Determine the (X, Y) coordinate at the center of the cell enclosing the given text.  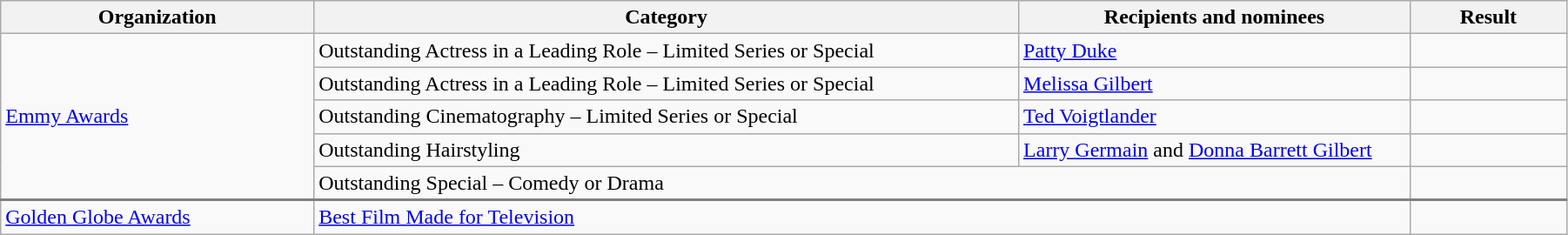
Category (667, 17)
Best Film Made for Television (862, 218)
Organization (157, 17)
Melissa Gilbert (1215, 84)
Result (1488, 17)
Ted Voigtlander (1215, 117)
Emmy Awards (157, 117)
Outstanding Cinematography – Limited Series or Special (667, 117)
Patty Duke (1215, 50)
Outstanding Special – Comedy or Drama (862, 183)
Golden Globe Awards (157, 218)
Larry Germain and Donna Barrett Gilbert (1215, 150)
Recipients and nominees (1215, 17)
Outstanding Hairstyling (667, 150)
